Search for the cell housing the specified text and yield its (X, Y) center coordinate. 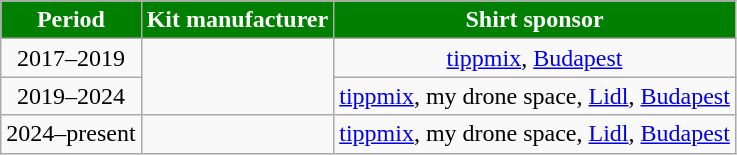
2017–2019 (71, 58)
tippmix, Budapest (535, 58)
Shirt sponsor (535, 20)
Kit manufacturer (238, 20)
2019–2024 (71, 96)
Period (71, 20)
2024–present (71, 134)
